Determine the [x, y] coordinate at the center of the cell enclosing the given text.  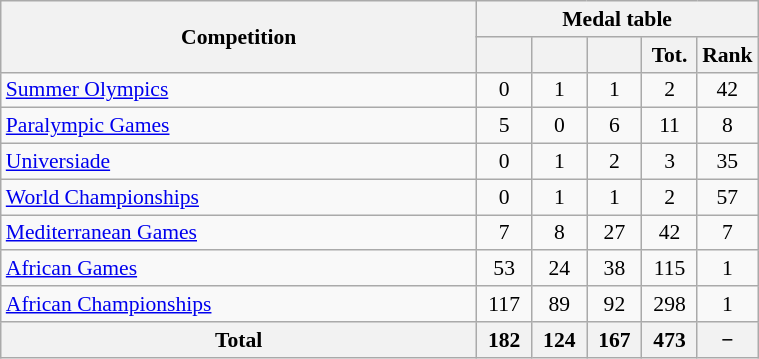
African Games [239, 269]
35 [728, 162]
92 [614, 304]
5 [504, 126]
Summer Olympics [239, 90]
167 [614, 340]
124 [560, 340]
Competition [239, 36]
89 [560, 304]
World Championships [239, 197]
473 [670, 340]
African Championships [239, 304]
182 [504, 340]
11 [670, 126]
38 [614, 269]
6 [614, 126]
27 [614, 233]
117 [504, 304]
Paralympic Games [239, 126]
24 [560, 269]
Rank [728, 55]
Universiade [239, 162]
Total [239, 340]
298 [670, 304]
53 [504, 269]
− [728, 340]
Medal table [618, 19]
Tot. [670, 55]
57 [728, 197]
115 [670, 269]
3 [670, 162]
Mediterranean Games [239, 233]
